Output the [X, Y] coordinate of the center of the cell containing the given text.  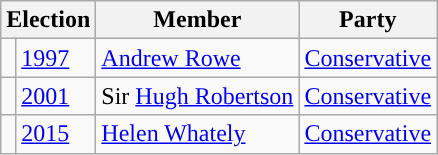
Sir Hugh Robertson [198, 96]
2001 [56, 96]
Party [368, 20]
2015 [56, 134]
Member [198, 20]
Andrew Rowe [198, 58]
Helen Whately [198, 134]
Election [48, 20]
1997 [56, 58]
